From the cell containing the given text, extract its center point as (x, y) coordinate. 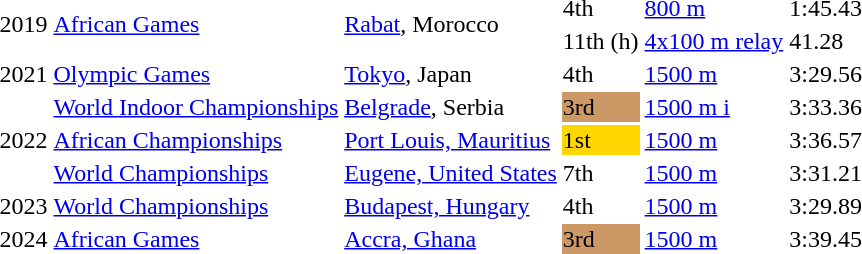
7th (600, 173)
African Championships (196, 140)
4x100 m relay (714, 41)
Olympic Games (196, 74)
11th (h) (600, 41)
Belgrade, Serbia (451, 107)
Port Louis, Mauritius (451, 140)
Accra, Ghana (451, 239)
World Indoor Championships (196, 107)
Tokyo, Japan (451, 74)
African Games (196, 239)
Eugene, United States (451, 173)
1500 m i (714, 107)
Budapest, Hungary (451, 206)
1st (600, 140)
